Determine the (X, Y) coordinate at the center of the cell enclosing the given text.  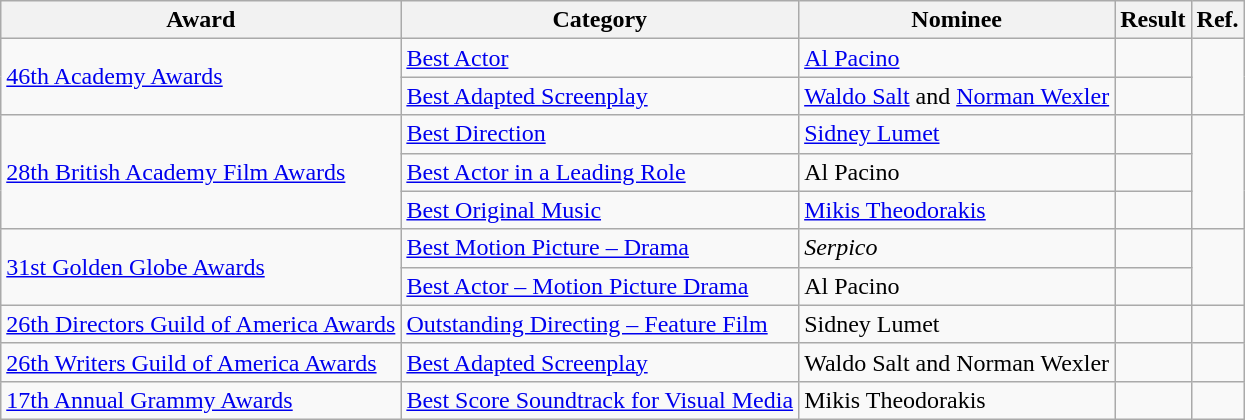
26th Directors Guild of America Awards (201, 324)
Outstanding Directing – Feature Film (600, 324)
Nominee (957, 20)
Best Direction (600, 134)
Ref. (1218, 20)
Best Score Soundtrack for Visual Media (600, 400)
31st Golden Globe Awards (201, 267)
Serpico (957, 248)
Best Actor (600, 58)
26th Writers Guild of America Awards (201, 362)
28th British Academy Film Awards (201, 172)
Category (600, 20)
Best Motion Picture – Drama (600, 248)
Best Original Music (600, 210)
17th Annual Grammy Awards (201, 400)
Best Actor in a Leading Role (600, 172)
Result (1153, 20)
46th Academy Awards (201, 77)
Best Actor – Motion Picture Drama (600, 286)
Award (201, 20)
